For the text-containing cell, return its midpoint in [x, y] coordinate format. 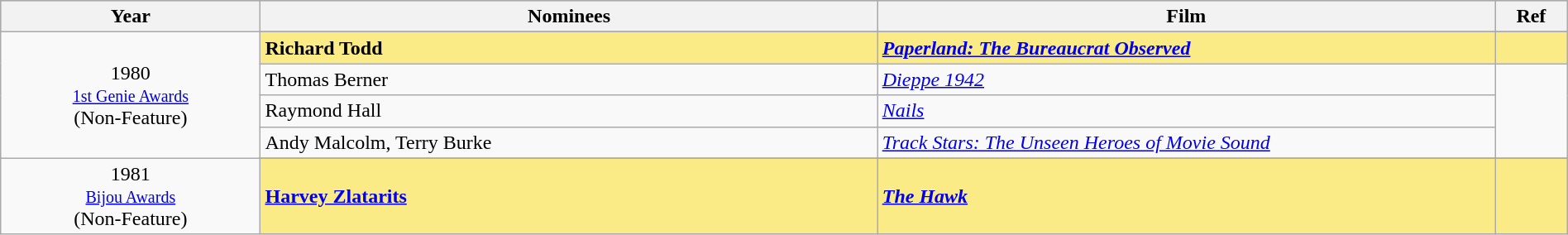
Richard Todd [569, 48]
Film [1186, 17]
Year [131, 17]
1981 Bijou Awards(Non-Feature) [131, 196]
Track Stars: The Unseen Heroes of Movie Sound [1186, 142]
Dieppe 1942 [1186, 79]
Harvey Zlatarits [569, 196]
1980 1st Genie Awards(Non-Feature) [131, 95]
Thomas Berner [569, 79]
The Hawk [1186, 196]
Raymond Hall [569, 111]
Nails [1186, 111]
Andy Malcolm, Terry Burke [569, 142]
Ref [1532, 17]
Paperland: The Bureaucrat Observed [1186, 48]
Nominees [569, 17]
